Capture the cell that displays the provided text and extract its (x, y) central coordinate. 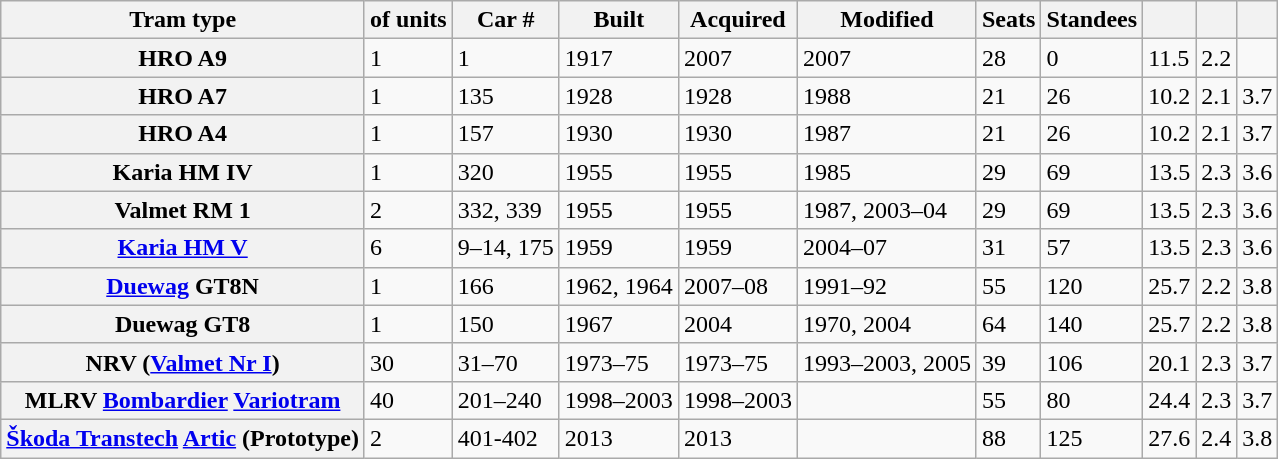
1987, 2003–04 (886, 210)
40 (408, 400)
135 (506, 96)
166 (506, 286)
31–70 (506, 362)
150 (506, 324)
HRO A7 (183, 96)
57 (1092, 248)
2004 (738, 324)
1993–2003, 2005 (886, 362)
24.4 (1170, 400)
9–14, 175 (506, 248)
6 (408, 248)
Duewag GT8N (183, 286)
157 (506, 134)
28 (1008, 58)
30 (408, 362)
106 (1092, 362)
2004–07 (886, 248)
Karia HM IV (183, 172)
64 (1008, 324)
MLRV Bombardier Variotram (183, 400)
125 (1092, 438)
Seats (1008, 20)
1970, 2004 (886, 324)
88 (1008, 438)
320 (506, 172)
39 (1008, 362)
120 (1092, 286)
1967 (618, 324)
332, 339 (506, 210)
0 (1092, 58)
Modified (886, 20)
Acquired (738, 20)
Car # (506, 20)
Standees (1092, 20)
Škoda Transtech Artic (Prototype) (183, 438)
NRV (Valmet Nr I) (183, 362)
HRO A4 (183, 134)
1917 (618, 58)
1987 (886, 134)
2.4 (1216, 438)
Duewag GT8 (183, 324)
1985 (886, 172)
11.5 (1170, 58)
27.6 (1170, 438)
HRO A9 (183, 58)
1988 (886, 96)
1962, 1964 (618, 286)
of units (408, 20)
31 (1008, 248)
201–240 (506, 400)
140 (1092, 324)
Karia HM V (183, 248)
2007–08 (738, 286)
Valmet RM 1 (183, 210)
Built (618, 20)
401-402 (506, 438)
20.1 (1170, 362)
80 (1092, 400)
Tram type (183, 20)
1991–92 (886, 286)
